Provide the (X, Y) coordinate of the cell's center where the given text is located.  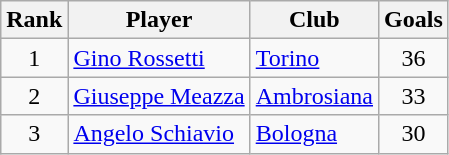
Goals (414, 20)
2 (34, 96)
1 (34, 58)
Bologna (314, 134)
Player (159, 20)
30 (414, 134)
Gino Rossetti (159, 58)
3 (34, 134)
Angelo Schiavio (159, 134)
Ambrosiana (314, 96)
Club (314, 20)
Giuseppe Meazza (159, 96)
Rank (34, 20)
36 (414, 58)
33 (414, 96)
Torino (314, 58)
